Determine the (X, Y) coordinate at the center of the cell enclosing the given text.  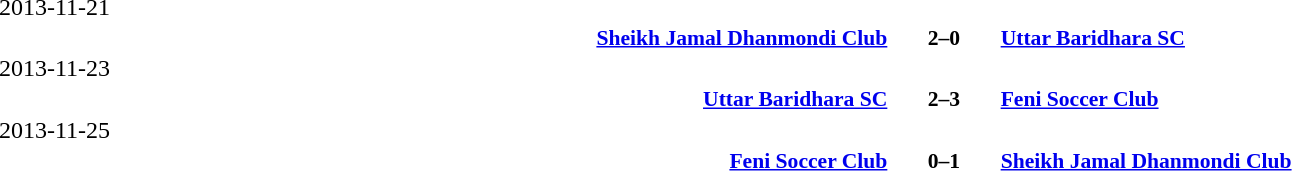
2–0 (944, 38)
2–3 (944, 99)
